Scan for the cell matching the given text and deliver its [X, Y] coordinate at center. 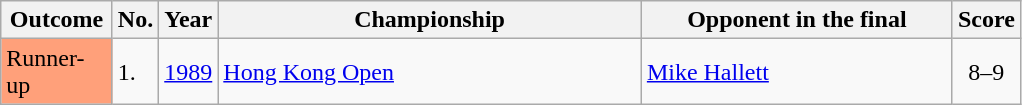
Hong Kong Open [430, 72]
8–9 [986, 72]
Outcome [57, 20]
Runner-up [57, 72]
Mike Hallett [796, 72]
No. [135, 20]
Year [188, 20]
Score [986, 20]
Championship [430, 20]
1. [135, 72]
Opponent in the final [796, 20]
1989 [188, 72]
